Output the [x, y] coordinate of the center of the cell containing the given text.  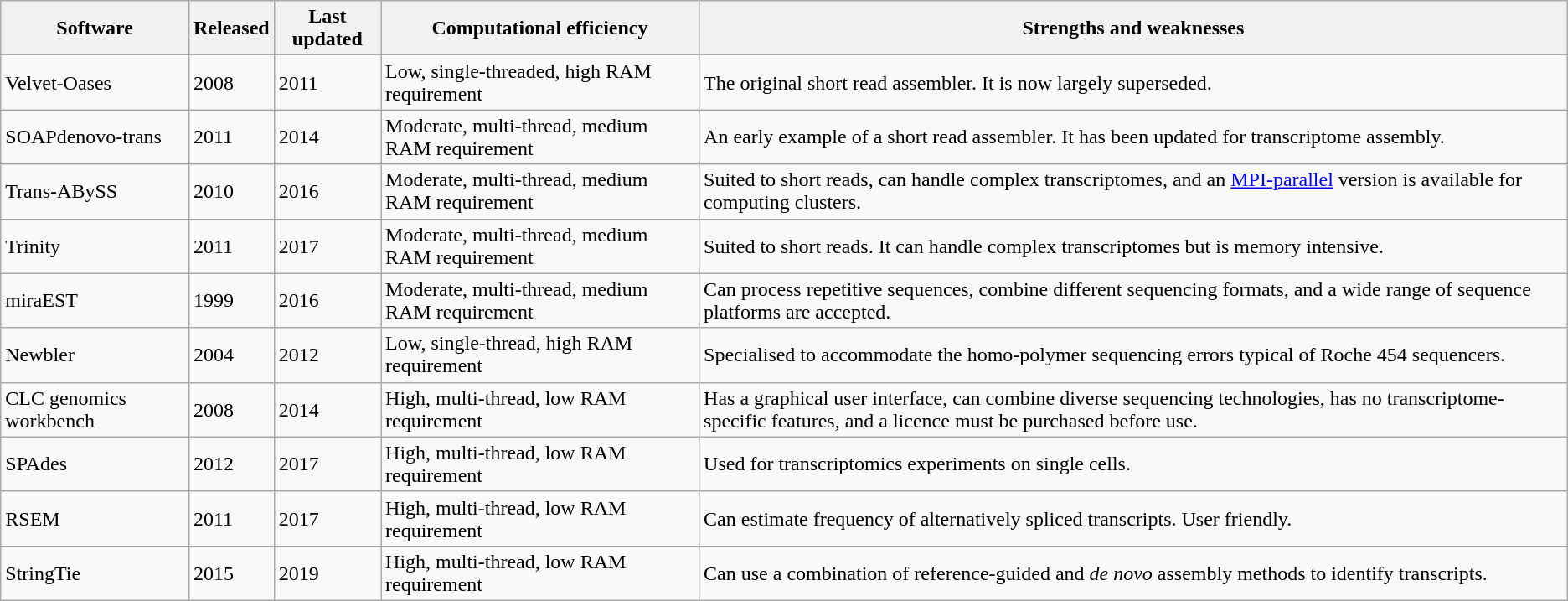
Suited to short reads, can handle complex transcriptomes, and an MPI-parallel version is available for computing clusters. [1134, 191]
RSEM [95, 518]
Software [95, 28]
StringTie [95, 573]
Can use a combination of reference-guided and de novo assembly methods to identify transcripts. [1134, 573]
Low, single-threaded, high RAM requirement [540, 82]
Used for transcriptomics experiments on single cells. [1134, 464]
Computational efficiency [540, 28]
Velvet-Oases [95, 82]
2004 [231, 355]
Newbler [95, 355]
An early example of a short read assembler. It has been updated for transcriptome assembly. [1134, 137]
Can estimate frequency of alternatively spliced transcripts. User friendly. [1134, 518]
Last updated [327, 28]
The original short read assembler. It is now largely superseded. [1134, 82]
SPAdes [95, 464]
2019 [327, 573]
Strengths and weaknesses [1134, 28]
CLC genomics workbench [95, 409]
Trans-ABySS [95, 191]
2010 [231, 191]
miraEST [95, 300]
Released [231, 28]
Low, single-thread, high RAM requirement [540, 355]
Can process repetitive sequences, combine different sequencing formats, and a wide range of sequence platforms are accepted. [1134, 300]
1999 [231, 300]
Trinity [95, 246]
2015 [231, 573]
SOAPdenovo-trans [95, 137]
Suited to short reads. It can handle complex transcriptomes but is memory intensive. [1134, 246]
Specialised to accommodate the homo-polymer sequencing errors typical of Roche 454 sequencers. [1134, 355]
